Return (x, y) of the center of cell containing provided text 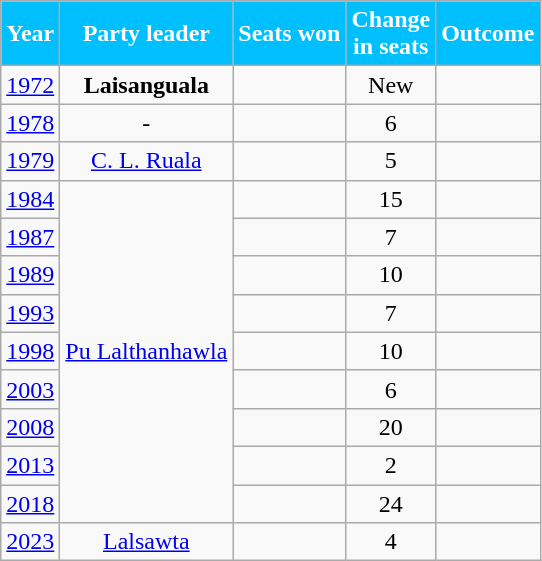
2003 (30, 389)
4 (391, 542)
Seats won (290, 34)
2023 (30, 542)
1979 (30, 161)
- (146, 123)
Party leader (146, 34)
1993 (30, 313)
2 (391, 465)
1987 (30, 237)
5 (391, 161)
Lalsawta (146, 542)
Changein seats (391, 34)
1972 (30, 85)
Year (30, 34)
Outcome (488, 34)
Pu Lalthanhawla (146, 352)
1989 (30, 275)
Laisanguala (146, 85)
New (391, 85)
1984 (30, 199)
2018 (30, 503)
1978 (30, 123)
15 (391, 199)
2008 (30, 427)
2013 (30, 465)
1998 (30, 351)
24 (391, 503)
C. L. Ruala (146, 161)
20 (391, 427)
